Extract the (X, Y) coordinate from the center of the cell holding the provided text.  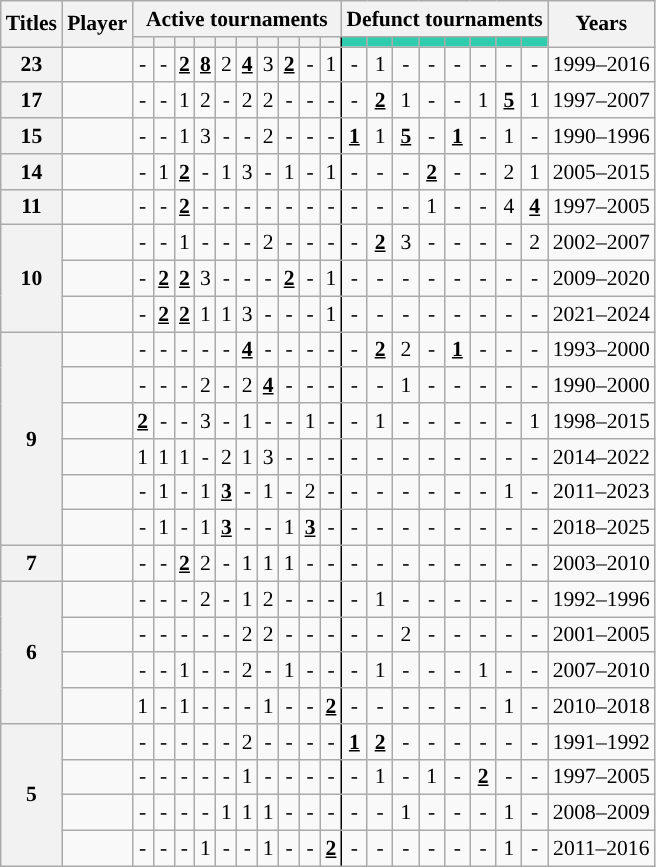
2018–2025 (602, 528)
1998–2015 (602, 421)
1990–2000 (602, 386)
11 (32, 207)
2007–2010 (602, 671)
2008–2009 (602, 813)
2014–2022 (602, 457)
2005–2015 (602, 172)
9 (32, 439)
1991–1992 (602, 742)
Years (602, 24)
2002–2007 (602, 243)
Player (97, 24)
1990–1996 (602, 136)
2001–2005 (602, 635)
8 (206, 65)
6 (32, 652)
1997–2007 (602, 101)
2011–2016 (602, 849)
Defunct tournaments (444, 19)
1993–2000 (602, 350)
14 (32, 172)
1999–2016 (602, 65)
17 (32, 101)
Titles (32, 24)
7 (32, 564)
23 (32, 65)
2009–2020 (602, 279)
10 (32, 278)
2003–2010 (602, 564)
2011–2023 (602, 492)
15 (32, 136)
2021–2024 (602, 314)
2010–2018 (602, 706)
Active tournaments (236, 19)
1992–1996 (602, 599)
